Detect which cell encompasses the target text, then output its (X, Y) center coordinate. 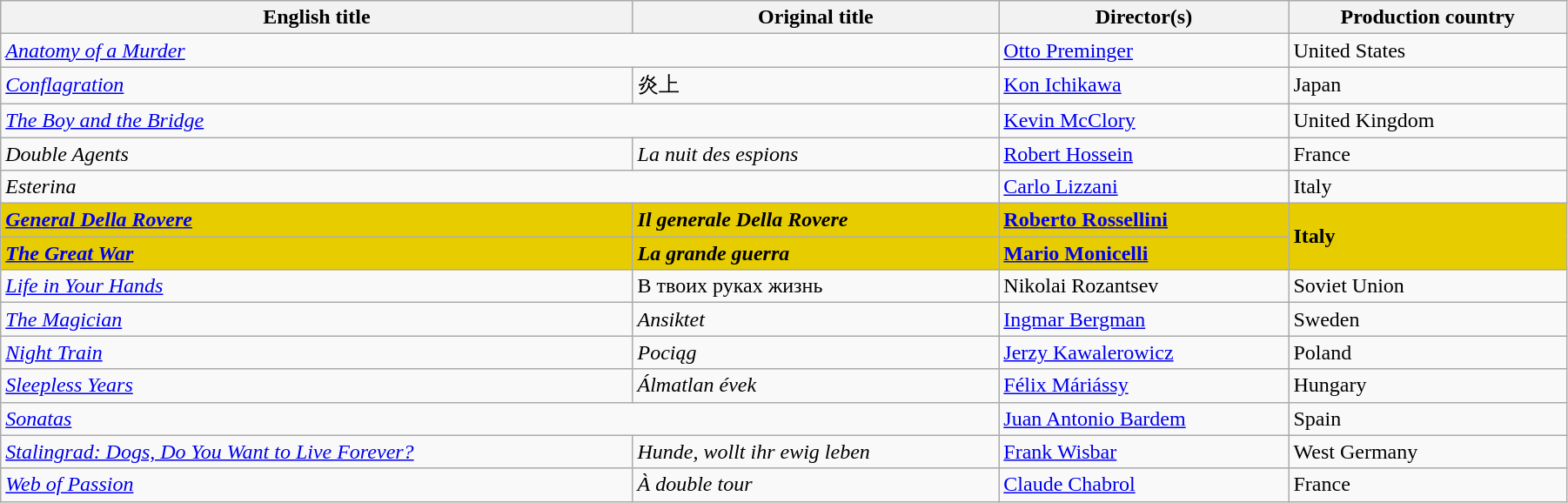
Hunde, wollt ihr ewig leben (816, 452)
Night Train (317, 352)
Sleepless Years (317, 386)
La grande guerra (816, 253)
Félix Máriássy (1143, 386)
Robert Hossein (1143, 154)
United States (1427, 50)
Life in Your Hands (317, 286)
La nuit des espions (816, 154)
Nikolai Rozantsev (1143, 286)
Juan Antonio Bardem (1143, 419)
Pociąg (816, 352)
Original title (816, 17)
Frank Wisbar (1143, 452)
Roberto Rossellini (1143, 220)
Poland (1427, 352)
Sonatas (499, 419)
Il generale Della Rovere (816, 220)
United Kingdom (1427, 120)
Production country (1427, 17)
Double Agents (317, 154)
À double tour (816, 485)
The Great War (317, 253)
В твоих руках жизнь (816, 286)
Álmatlan évek (816, 386)
Web of Passion (317, 485)
The Magician (317, 319)
Esterina (499, 187)
Ansiktet (816, 319)
Kon Ichikawa (1143, 85)
West Germany (1427, 452)
Soviet Union (1427, 286)
Mario Monicelli (1143, 253)
Ingmar Bergman (1143, 319)
Jerzy Kawalerowicz (1143, 352)
Director(s) (1143, 17)
Kevin McClory (1143, 120)
Conflagration (317, 85)
Sweden (1427, 319)
Stalingrad: Dogs, Do You Want to Live Forever? (317, 452)
Claude Chabrol (1143, 485)
Anatomy of a Murder (499, 50)
General Della Rovere (317, 220)
English title (317, 17)
Spain (1427, 419)
炎上 (816, 85)
The Boy and the Bridge (499, 120)
Japan (1427, 85)
Otto Preminger (1143, 50)
Carlo Lizzani (1143, 187)
Hungary (1427, 386)
